Locate the cell with the specified text and output its [x, y] center coordinate. 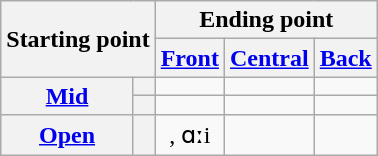
, ɑːi [190, 135]
Open [68, 135]
Central [269, 58]
Front [190, 58]
Mid [68, 96]
Ending point [266, 20]
Starting point [78, 39]
Back [346, 58]
